Extract the [x, y] coordinate from the center of the cell holding the provided text.  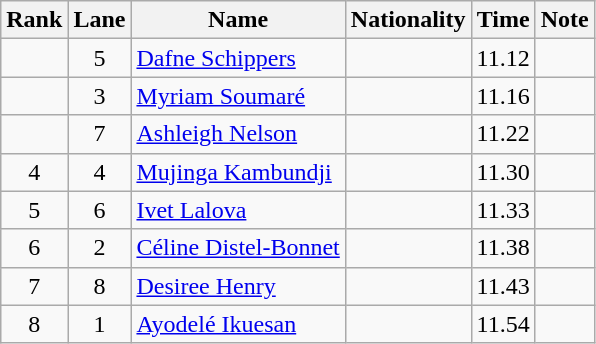
1 [100, 324]
Mujinga Kambundji [238, 172]
11.12 [503, 58]
Ashleigh Nelson [238, 134]
Ivet Lalova [238, 210]
11.54 [503, 324]
11.16 [503, 96]
3 [100, 96]
Rank [34, 20]
Myriam Soumaré [238, 96]
Nationality [408, 20]
Name [238, 20]
Note [564, 20]
Time [503, 20]
Dafne Schippers [238, 58]
2 [100, 248]
Céline Distel-Bonnet [238, 248]
Desiree Henry [238, 286]
Lane [100, 20]
11.43 [503, 286]
11.33 [503, 210]
11.30 [503, 172]
11.22 [503, 134]
Ayodelé Ikuesan [238, 324]
11.38 [503, 248]
